Find where the given text appears and provide that cell's center as [x, y] coordinate. 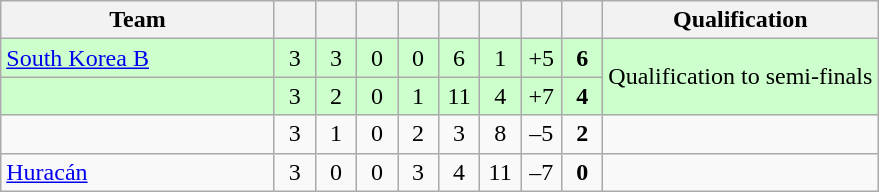
Qualification to semi-finals [740, 77]
–7 [542, 172]
–5 [542, 134]
+7 [542, 96]
8 [500, 134]
Huracán [138, 172]
South Korea B [138, 58]
+5 [542, 58]
Team [138, 20]
Qualification [740, 20]
